Capture the cell that displays the provided text and extract its (x, y) central coordinate. 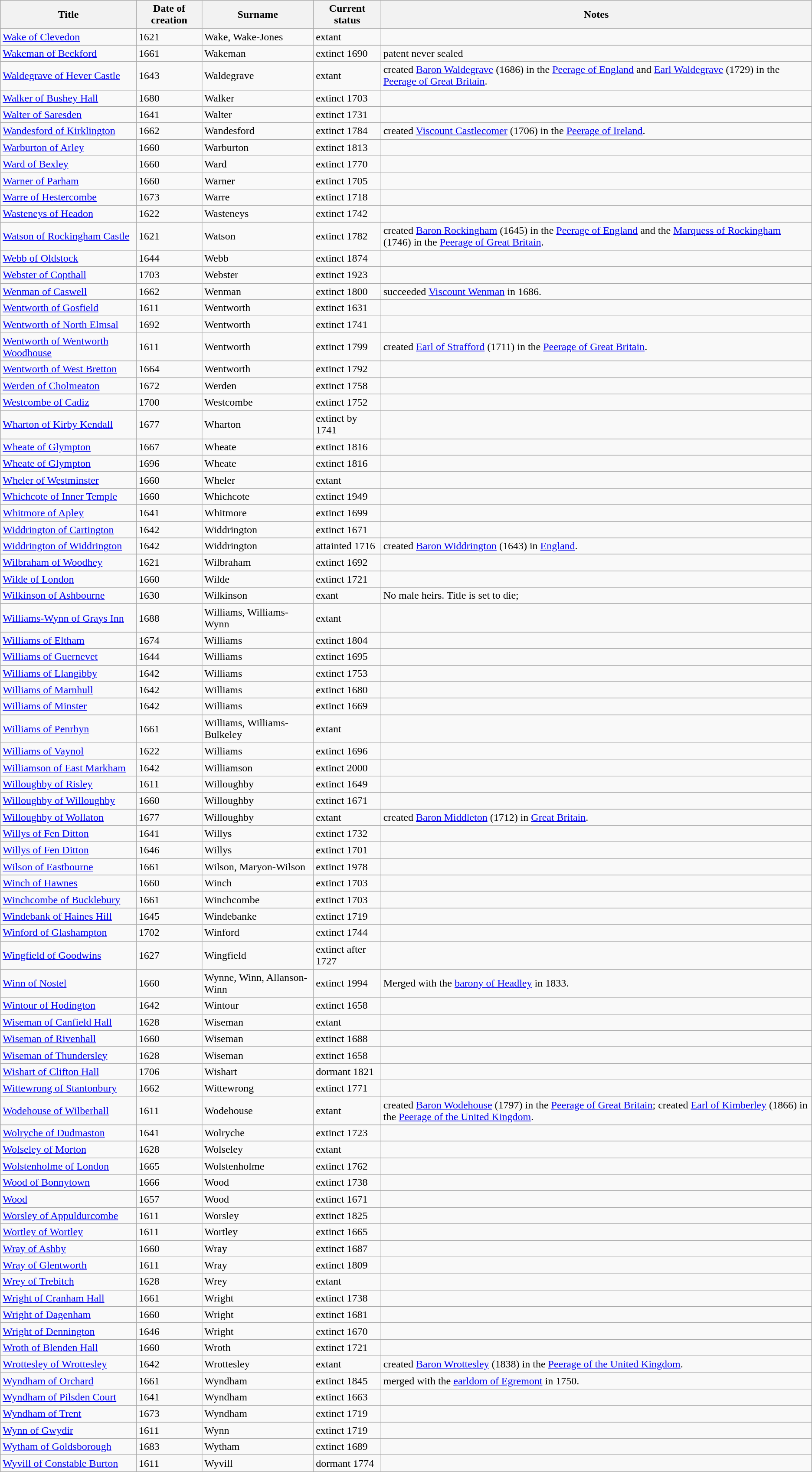
Winch (258, 883)
Webb of Oldstock (69, 259)
Current status (347, 15)
Walter of Saresden (69, 115)
Winchcombe of Bucklebury (69, 900)
Wroth of Blenden Hall (69, 1347)
Wenman (258, 292)
Wake of Clevedon (69, 37)
Webster (258, 275)
extinct 1949 (347, 496)
extinct 1845 (347, 1381)
Werden (258, 386)
Wyndham of Trent (69, 1414)
Webb (258, 259)
extinct 1762 (347, 1166)
extinct 2000 (347, 767)
Winchcombe (258, 900)
Wilkinson of Ashbourne (69, 596)
No male heirs. Title is set to die; (596, 596)
Wiseman of Thundersley (69, 1055)
Wolryche of Dudmaston (69, 1133)
Westcombe (258, 402)
Wright of Dagenham (69, 1315)
Williams of Guernevet (69, 657)
Wray of Glentworth (69, 1265)
Walker (258, 98)
created Earl of Strafford (1711) in the Peerage of Great Britain. (596, 347)
extinct 1809 (347, 1265)
extinct 1770 (347, 164)
extinct 1741 (347, 325)
1674 (169, 640)
Wytham of Goldsborough (69, 1447)
Wodehouse (258, 1111)
Wortley (258, 1232)
created Baron Waldegrave (1686) in the Peerage of England and Earl Waldegrave (1729) in the Peerage of Great Britain. (596, 75)
Wyndham of Orchard (69, 1381)
Whichcote (258, 496)
extinct 1701 (347, 850)
Willoughby of Risley (69, 784)
extinct 1978 (347, 867)
Walker of Bushey Hall (69, 98)
extinct by 1741 (347, 424)
Wenman of Caswell (69, 292)
Winch of Hawnes (69, 883)
Whitmore (258, 513)
Ward (258, 164)
1700 (169, 402)
Wakeman of Beckford (69, 53)
merged with the earldom of Egremont in 1750. (596, 1381)
Winford of Glashampton (69, 933)
extinct 1692 (347, 563)
Walter (258, 115)
Warburton (258, 148)
attainted 1716 (347, 546)
Wilde (258, 579)
Wyvill (258, 1463)
Wrey (258, 1282)
extinct 1994 (347, 983)
extinct 1681 (347, 1315)
Warner of Parham (69, 180)
Wharton of Kirby Kendall (69, 424)
Wake, Wake-Jones (258, 37)
1627 (169, 955)
extinct 1825 (347, 1216)
1703 (169, 275)
extinct after 1727 (347, 955)
Title (69, 15)
created Baron Middleton (1712) in Great Britain. (596, 817)
extinct 1784 (347, 131)
Wilde of London (69, 579)
Wingfield (258, 955)
Waldegrave of Hever Castle (69, 75)
Williams of Llangibby (69, 673)
Date of creation (169, 15)
extinct 1792 (347, 369)
Whichcote of Inner Temple (69, 496)
1672 (169, 386)
Wasteneys of Headon (69, 213)
Whitmore of Apley (69, 513)
Wilkinson (258, 596)
Wynn of Gwydir (69, 1430)
1657 (169, 1199)
Wray of Ashby (69, 1249)
Wakeman (258, 53)
Warner (258, 180)
extinct 1723 (347, 1133)
extinct 1696 (347, 751)
1680 (169, 98)
Wiseman of Canfield Hall (69, 1022)
1696 (169, 463)
extinct 1753 (347, 673)
1688 (169, 618)
Williams of Marnhull (69, 690)
extinct 1742 (347, 213)
Wentworth of Gosfield (69, 308)
Williams of Eltham (69, 640)
Wiseman of Rivenhall (69, 1039)
extinct 1705 (347, 180)
Wynn (258, 1430)
Williams-Wynn of Grays Inn (69, 618)
Wolstenholme (258, 1166)
extinct 1689 (347, 1447)
Wynne, Winn, Allanson-Winn (258, 983)
extinct 1782 (347, 236)
extinct 1669 (347, 706)
Worsley of Appuldurcombe (69, 1216)
Widdrington of Cartington (69, 530)
Williams of Vaynol (69, 751)
Webster of Copthall (69, 275)
Windebanke (258, 916)
extinct 1732 (347, 834)
Wytham (258, 1447)
Wyndham of Pilsden Court (69, 1397)
Wheler of Westminster (69, 480)
extinct 1813 (347, 148)
dormant 1821 (347, 1072)
extinct 1731 (347, 115)
Wrey of Trebitch (69, 1282)
Surname (258, 15)
Williamson (258, 767)
Worsley (258, 1216)
extinct 1665 (347, 1232)
Ward of Bexley (69, 164)
Watson of Rockingham Castle (69, 236)
Wilson of Eastbourne (69, 867)
extinct 1663 (347, 1397)
created Viscount Castlecomer (1706) in the Peerage of Ireland. (596, 131)
Wharton (258, 424)
dormant 1774 (347, 1463)
Wolryche (258, 1133)
extinct 1631 (347, 308)
created Baron Widdrington (1643) in England. (596, 546)
extinct 1670 (347, 1331)
exant (347, 596)
created Baron Wrottesley (1838) in the Peerage of the United Kingdom. (596, 1364)
Wintour of Hodington (69, 1006)
Wentworth of Wentworth Woodhouse (69, 347)
extinct 1799 (347, 347)
1702 (169, 933)
Wentworth of West Bretton (69, 369)
extinct 1718 (347, 197)
Wolseley (258, 1150)
Wodehouse of Wilberhall (69, 1111)
Wolstenholme of London (69, 1166)
Williams of Penrhyn (69, 729)
Warre (258, 197)
extinct 1800 (347, 292)
Warburton of Arley (69, 148)
1643 (169, 75)
Widdrington of Widdrington (69, 546)
Wolseley of Morton (69, 1150)
Wilbraham (258, 563)
Windebank of Haines Hill (69, 916)
created Baron Rockingham (1645) in the Peerage of England and the Marquess of Rockingham (1746) in the Peerage of Great Britain. (596, 236)
extinct 1744 (347, 933)
1645 (169, 916)
1630 (169, 596)
1665 (169, 1166)
Williams, Williams-Bulkeley (258, 729)
Wingfield of Goodwins (69, 955)
Wilbraham of Woodhey (69, 563)
1666 (169, 1183)
extinct 1804 (347, 640)
Wyvill of Constable Burton (69, 1463)
Merged with the barony of Headley in 1833. (596, 983)
succeeded Viscount Wenman in 1686. (596, 292)
Wilson, Maryon-Wilson (258, 867)
extinct 1680 (347, 690)
Wortley of Wortley (69, 1232)
extinct 1687 (347, 1249)
Williamson of East Markham (69, 767)
Westcombe of Cadiz (69, 402)
1664 (169, 369)
patent never sealed (596, 53)
Wentworth of North Elmsal (69, 325)
Willoughby of Willoughby (69, 800)
Watson (258, 236)
extinct 1771 (347, 1088)
1667 (169, 447)
Winn of Nostel (69, 983)
Wishart of Clifton Hall (69, 1072)
Wheler (258, 480)
Waldegrave (258, 75)
extinct 1649 (347, 784)
extinct 1695 (347, 657)
Willoughby of Wollaton (69, 817)
Wasteneys (258, 213)
Wright of Dennington (69, 1331)
extinct 1688 (347, 1039)
Notes (596, 15)
extinct 1699 (347, 513)
1692 (169, 325)
Winford (258, 933)
1683 (169, 1447)
Wrottesley of Wrottesley (69, 1364)
extinct 1874 (347, 259)
Wintour (258, 1006)
Wandesford of Kirklington (69, 131)
Warre of Hestercombe (69, 197)
Williams of Minster (69, 706)
extinct 1758 (347, 386)
Wrottesley (258, 1364)
Wood of Bonnytown (69, 1183)
extinct 1690 (347, 53)
Williams, Williams-Wynn (258, 618)
Wittewrong of Stantonbury (69, 1088)
Wroth (258, 1347)
1706 (169, 1072)
Wishart (258, 1072)
Wright of Cranham Hall (69, 1298)
Wandesford (258, 131)
extinct 1752 (347, 402)
Werden of Cholmeaton (69, 386)
extinct 1923 (347, 275)
created Baron Wodehouse (1797) in the Peerage of Great Britain; created Earl of Kimberley (1866) in the Peerage of the United Kingdom. (596, 1111)
Wittewrong (258, 1088)
